For the text-containing cell, return its midpoint in [X, Y] coordinate format. 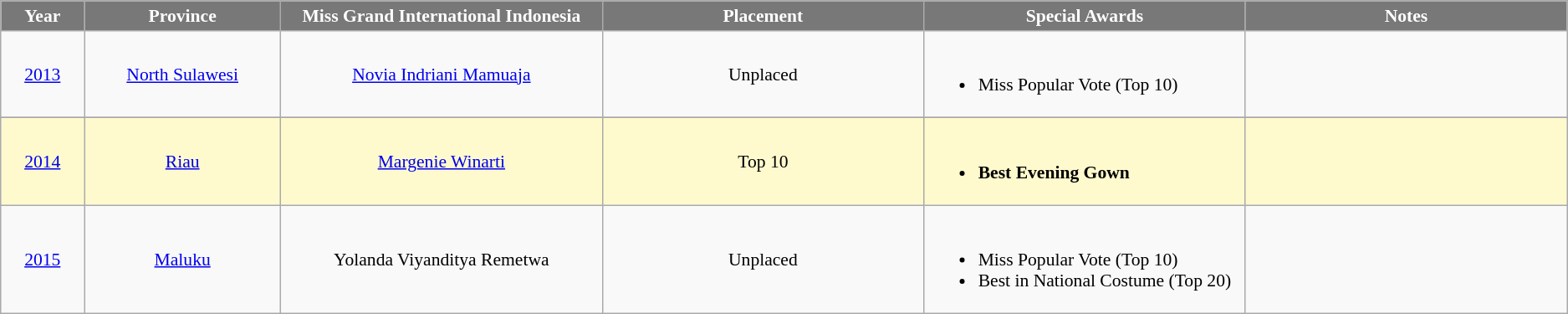
Riau [182, 162]
Yolanda Viyanditya Remetwa [442, 260]
2013 [43, 75]
Notes [1406, 16]
2015 [43, 260]
Miss Grand International Indonesia [442, 16]
2014 [43, 162]
Year [43, 16]
Placement [763, 16]
Miss Popular Vote (Top 10) [1085, 75]
Maluku [182, 260]
Top 10 [763, 162]
Margenie Winarti [442, 162]
Special Awards [1085, 16]
Best Evening Gown [1085, 162]
Province [182, 16]
Miss Popular Vote (Top 10)Best in National Costume (Top 20) [1085, 260]
Novia Indriani Mamuaja [442, 75]
North Sulawesi [182, 75]
